Determine the [x, y] coordinate at the center of the cell enclosing the given text.  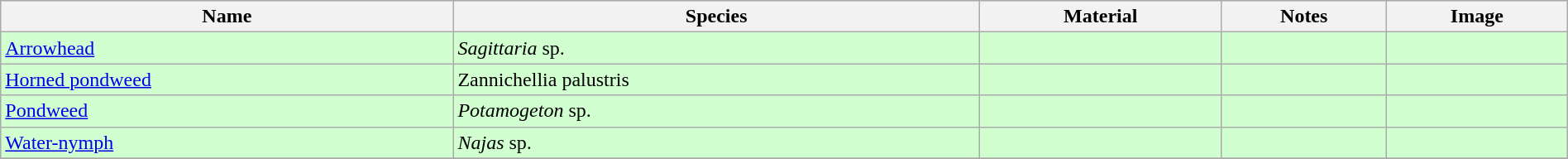
Image [1477, 17]
Arrowhead [227, 48]
Sagittaria sp. [716, 48]
Name [227, 17]
Notes [1303, 17]
Horned pondweed [227, 79]
Material [1100, 17]
Pondweed [227, 111]
Potamogeton sp. [716, 111]
Zannichellia palustris [716, 79]
Water-nymph [227, 142]
Species [716, 17]
Najas sp. [716, 142]
